From the cell containing the given text, extract its center point as [X, Y] coordinate. 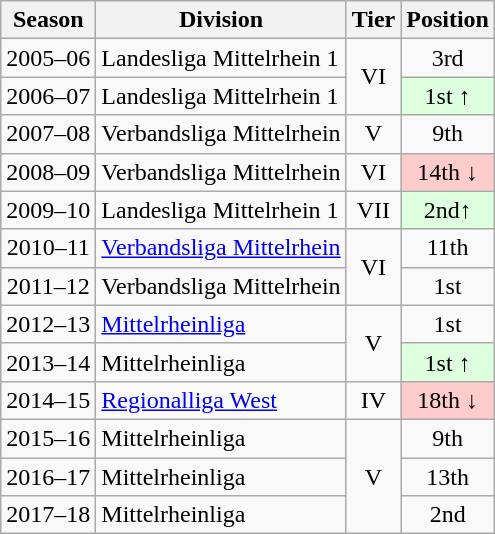
2nd↑ [448, 210]
2013–14 [48, 362]
2nd [448, 515]
2006–07 [48, 96]
2017–18 [48, 515]
2011–12 [48, 286]
Position [448, 20]
14th ↓ [448, 172]
Tier [374, 20]
2014–15 [48, 400]
13th [448, 477]
Regionalliga West [221, 400]
2007–08 [48, 134]
18th ↓ [448, 400]
2015–16 [48, 438]
11th [448, 248]
2012–13 [48, 324]
Division [221, 20]
2009–10 [48, 210]
2016–17 [48, 477]
2008–09 [48, 172]
VII [374, 210]
2005–06 [48, 58]
IV [374, 400]
3rd [448, 58]
2010–11 [48, 248]
Season [48, 20]
